Output the (X, Y) coordinate of the center of the cell containing the given text.  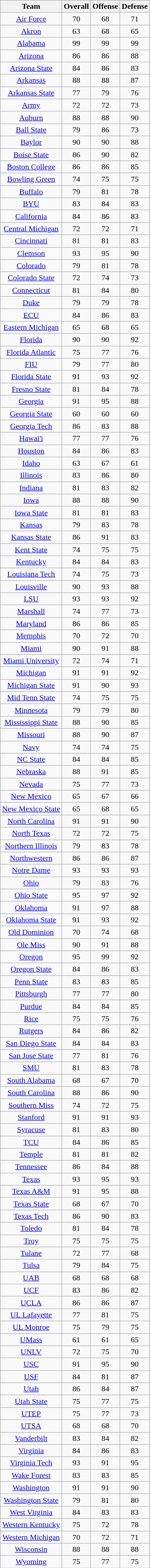
Ole Miss (31, 945)
Memphis (31, 636)
Purdue (31, 1006)
Navy (31, 747)
Oregon (31, 957)
Louisville (31, 587)
Rice (31, 1019)
Mississippi State (31, 722)
Ball State (31, 130)
Nebraska (31, 772)
Indiana (31, 488)
Duke (31, 303)
Northern Illinois (31, 846)
Ohio (31, 883)
Western Michigan (31, 1537)
Air Force (31, 19)
Baylor (31, 142)
Arkansas State (31, 93)
Iowa (31, 500)
Miami (31, 648)
Kansas (31, 525)
Penn State (31, 982)
Georgia State (31, 414)
Georgia (31, 401)
Vanderbilt (31, 1438)
West Virginia (31, 1512)
Stanford (31, 1117)
Kansas State (31, 537)
Texas Tech (31, 1216)
USF (31, 1377)
Team (31, 6)
Defense (135, 6)
UAB (31, 1278)
Florida State (31, 377)
Oklahoma State (31, 920)
Buffalo (31, 192)
Oregon State (31, 969)
Hawai'i (31, 438)
FIU (31, 365)
Colorado (31, 266)
Offense (105, 6)
Eastern Michigan (31, 327)
UCLA (31, 1302)
Fresno State (31, 389)
Michigan (31, 673)
Kent State (31, 550)
Troy (31, 1241)
Utah State (31, 1401)
Florida (31, 340)
BYU (31, 204)
Wake Forest (31, 1475)
Bowling Green (31, 179)
Wyoming (31, 1562)
Miami University (31, 661)
Connecticut (31, 290)
North Texas (31, 833)
UTSA (31, 1426)
Boston College (31, 167)
Old Dominion (31, 932)
Louisiana Tech (31, 574)
USC (31, 1364)
Texas A&M (31, 1191)
Akron (31, 31)
Tulane (31, 1253)
California (31, 216)
Toledo (31, 1228)
Rutgers (31, 1031)
Southern Miss (31, 1105)
Michigan State (31, 685)
Houston (31, 451)
LSU (31, 599)
Georgia Tech (31, 426)
Syracuse (31, 1130)
Overall (76, 6)
Notre Dame (31, 870)
South Alabama (31, 1080)
Utah (31, 1389)
Boise State (31, 155)
Ohio State (31, 895)
North Carolina (31, 821)
Arizona State (31, 68)
Idaho (31, 463)
Army (31, 105)
New Mexico (31, 796)
UMass (31, 1340)
UL Lafayette (31, 1315)
Tennessee (31, 1167)
SMU (31, 1068)
Minnesota (31, 710)
Washington State (31, 1500)
Clemson (31, 253)
Maryland (31, 624)
UNLV (31, 1352)
San Diego State (31, 1043)
ECU (31, 315)
Oklahoma (31, 907)
New Mexico State (31, 809)
Tulsa (31, 1265)
Mid Tenn State (31, 698)
UTEP (31, 1414)
Iowa State (31, 512)
Western Kentucky (31, 1525)
Virginia (31, 1451)
NC State (31, 760)
South Carolina (31, 1093)
Alabama (31, 43)
Temple (31, 1155)
Northwestern (31, 858)
Arkansas (31, 80)
Washington (31, 1488)
UCF (31, 1290)
Nevada (31, 784)
Cincinnati (31, 241)
Texas State (31, 1204)
Kentucky (31, 562)
Arizona (31, 56)
Illinois (31, 475)
66 (135, 796)
San Jose State (31, 1056)
UL Monroe (31, 1327)
Pittsburgh (31, 994)
Florida Atlantic (31, 352)
Missouri (31, 735)
Colorado State (31, 278)
Virginia Tech (31, 1463)
Central Michigan (31, 229)
TCU (31, 1142)
Wisconsin (31, 1550)
Marshall (31, 611)
Auburn (31, 117)
Texas (31, 1179)
